Extract the [X, Y] coordinate from the center of the cell holding the provided text.  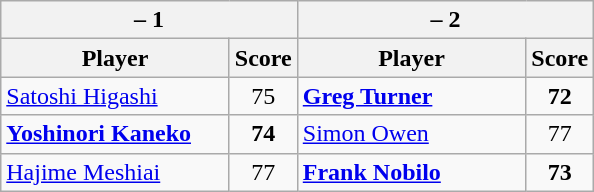
Simon Owen [412, 134]
75 [263, 96]
– 2 [446, 20]
Frank Nobilo [412, 172]
Satoshi Higashi [116, 96]
Yoshinori Kaneko [116, 134]
Greg Turner [412, 96]
– 1 [150, 20]
Hajime Meshiai [116, 172]
74 [263, 134]
73 [560, 172]
72 [560, 96]
